Output the (x, y) coordinate of the center of the cell containing the given text.  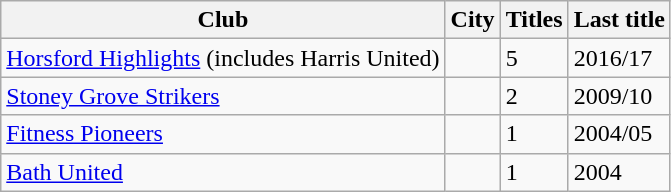
Titles (534, 20)
Horsford Highlights (includes Harris United) (223, 58)
Last title (619, 20)
Stoney Grove Strikers (223, 96)
2004/05 (619, 134)
City (472, 20)
2 (534, 96)
Fitness Pioneers (223, 134)
2009/10 (619, 96)
Club (223, 20)
Bath United (223, 172)
2016/17 (619, 58)
5 (534, 58)
2004 (619, 172)
